Identify which cell holds the provided text, then report its [x, y] central coordinate. 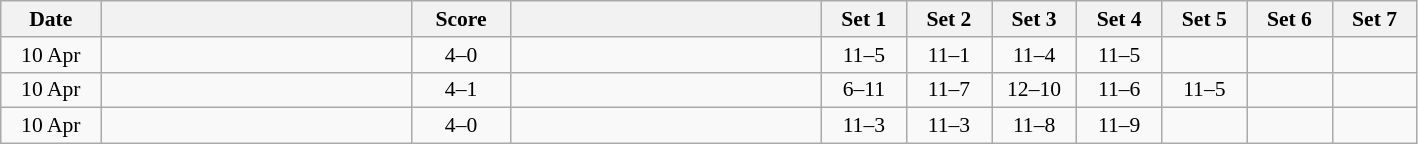
11–1 [948, 55]
4–1 [461, 90]
Set 6 [1290, 19]
Date [51, 19]
11–7 [948, 90]
Set 4 [1120, 19]
6–11 [864, 90]
12–10 [1034, 90]
11–8 [1034, 126]
Set 7 [1374, 19]
Set 1 [864, 19]
Set 3 [1034, 19]
Set 2 [948, 19]
Score [461, 19]
Set 5 [1204, 19]
11–6 [1120, 90]
11–9 [1120, 126]
11–4 [1034, 55]
